Return the [X, Y] coordinate for the center point of the cell that contains the specified text.  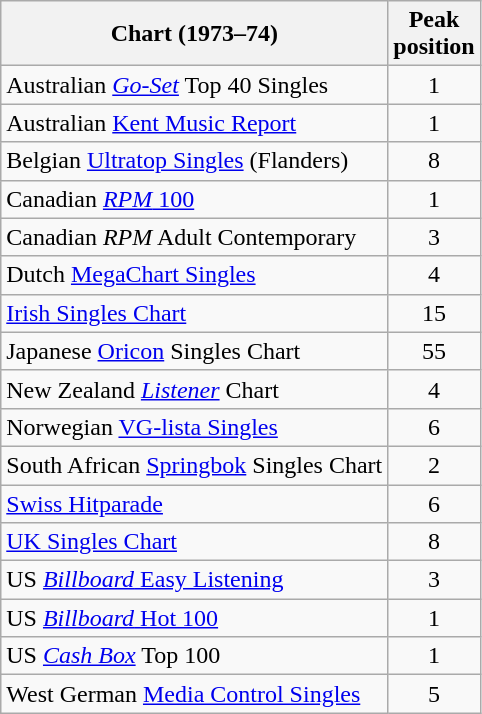
Australian Kent Music Report [194, 123]
South African Springbok Singles Chart [194, 465]
US Cash Box Top 100 [194, 656]
Peakposition [434, 34]
5 [434, 694]
Norwegian VG-lista Singles [194, 427]
Canadian RPM 100 [194, 199]
Dutch MegaChart Singles [194, 275]
West German Media Control Singles [194, 694]
2 [434, 465]
Irish Singles Chart [194, 313]
Japanese Oricon Singles Chart [194, 351]
US Billboard Hot 100 [194, 618]
New Zealand Listener Chart [194, 389]
55 [434, 351]
Canadian RPM Adult Contemporary [194, 237]
Australian Go-Set Top 40 Singles [194, 85]
Chart (1973–74) [194, 34]
UK Singles Chart [194, 542]
15 [434, 313]
Belgian Ultratop Singles (Flanders) [194, 161]
US Billboard Easy Listening [194, 580]
Swiss Hitparade [194, 503]
